From the cell containing the given text, extract its center point as [x, y] coordinate. 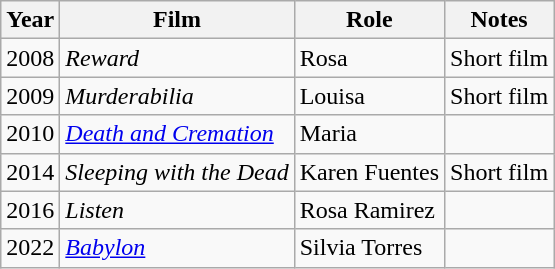
Death and Cremation [177, 134]
Role [369, 20]
Listen [177, 210]
Murderabilia [177, 96]
2022 [30, 248]
Rosa [369, 58]
Film [177, 20]
Rosa Ramirez [369, 210]
Silvia Torres [369, 248]
Karen Fuentes [369, 172]
Babylon [177, 248]
Maria [369, 134]
2014 [30, 172]
Notes [500, 20]
2010 [30, 134]
Reward [177, 58]
Year [30, 20]
2016 [30, 210]
Louisa [369, 96]
2008 [30, 58]
2009 [30, 96]
Sleeping with the Dead [177, 172]
